Locate the cell with the specified text and output its [x, y] center coordinate. 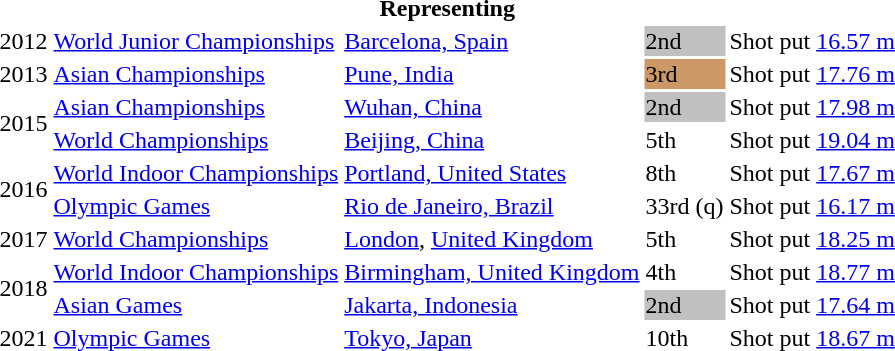
Pune, India [492, 74]
Birmingham, United Kingdom [492, 272]
8th [684, 173]
33rd (q) [684, 206]
World Junior Championships [196, 41]
Beijing, China [492, 140]
London, United Kingdom [492, 239]
Barcelona, Spain [492, 41]
4th [684, 272]
Rio de Janeiro, Brazil [492, 206]
Portland, United States [492, 173]
Wuhan, China [492, 107]
Jakarta, Indonesia [492, 305]
Olympic Games [196, 206]
Asian Games [196, 305]
3rd [684, 74]
